Identify which cell holds the provided text, then report its (x, y) central coordinate. 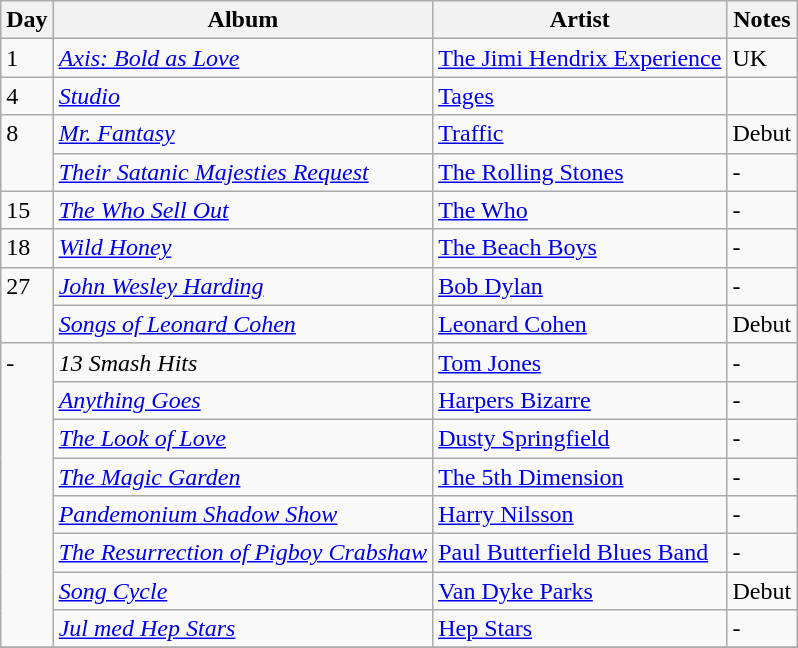
Song Cycle (243, 591)
Studio (243, 96)
UK (762, 58)
The 5th Dimension (580, 477)
The Jimi Hendrix Experience (580, 58)
1 (27, 58)
Dusty Springfield (580, 438)
27 (27, 305)
Van Dyke Parks (580, 591)
15 (27, 210)
Bob Dylan (580, 286)
The Look of Love (243, 438)
Harpers Bizarre (580, 400)
Axis: Bold as Love (243, 58)
The Who Sell Out (243, 210)
13 Smash Hits (243, 362)
Paul Butterfield Blues Band (580, 553)
The Who (580, 210)
The Beach Boys (580, 248)
Mr. Fantasy (243, 134)
John Wesley Harding (243, 286)
The Rolling Stones (580, 172)
Wild Honey (243, 248)
The Magic Garden (243, 477)
Album (243, 20)
Harry Nilsson (580, 515)
Day (27, 20)
4 (27, 96)
Artist (580, 20)
Tages (580, 96)
Jul med Hep Stars (243, 629)
Their Satanic Majesties Request (243, 172)
The Resurrection of Pigboy Crabshaw (243, 553)
Songs of Leonard Cohen (243, 324)
Traffic (580, 134)
Leonard Cohen (580, 324)
Tom Jones (580, 362)
Notes (762, 20)
Pandemonium Shadow Show (243, 515)
Anything Goes (243, 400)
8 (27, 153)
Hep Stars (580, 629)
18 (27, 248)
